For the text-containing cell, return its midpoint in (x, y) coordinate format. 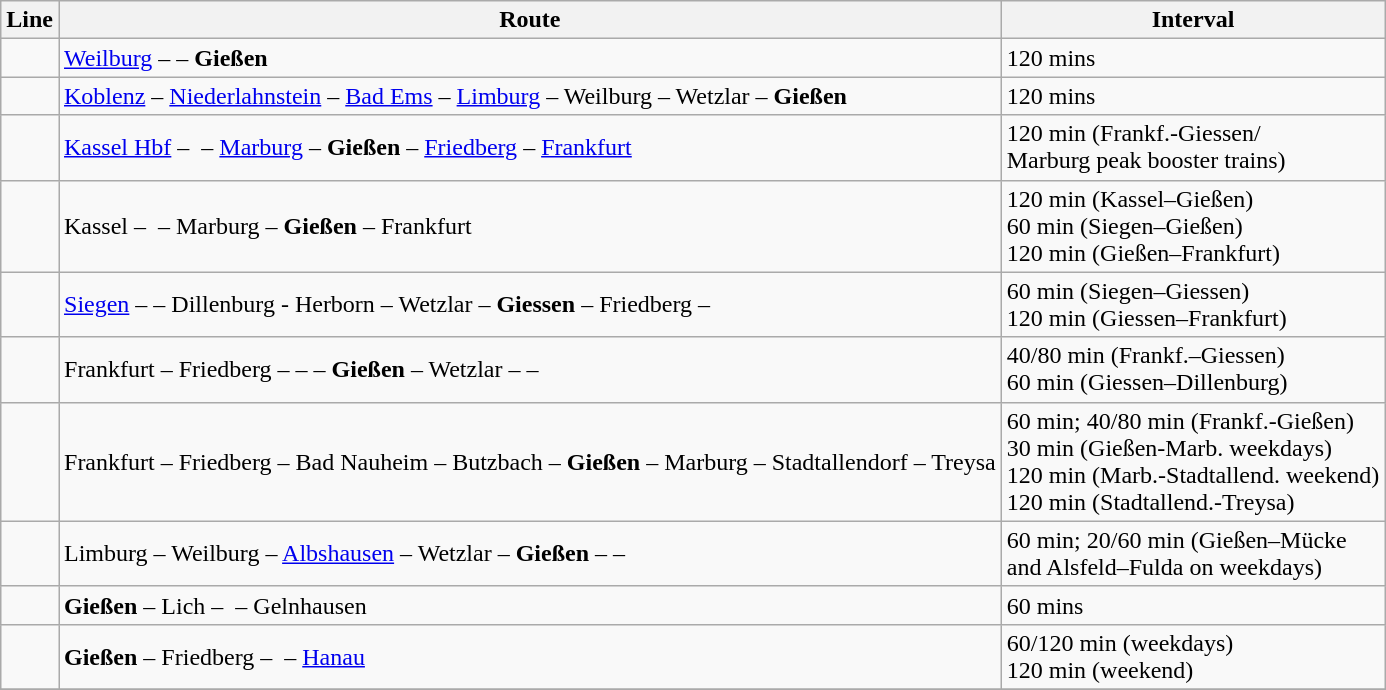
Line (30, 20)
Kassel – – Marburg – Gießen – Frankfurt (530, 226)
Limburg – Weilburg – Albshausen – Wetzlar – Gießen – – (530, 554)
60 min; 40/80 min (Frankf.-Gießen)30 min (Gießen-Marb. weekdays)120 min (Marb.-Stadtallend. weekend)120 min (Stadtallend.-Treysa) (1193, 462)
Weilburg – – Gießen (530, 58)
Frankfurt – Friedberg – Bad Nauheim – Butzbach – Gießen – Marburg – Stadtallendorf – Treysa (530, 462)
Frankfurt – Friedberg – – – Gießen – Wetzlar – – (530, 370)
120 min (Kassel–Gießen)60 min (Siegen–Gießen)120 min (Gießen–Frankfurt) (1193, 226)
60 min; 20/60 min (Gießen–Mückeand Alsfeld–Fulda on weekdays) (1193, 554)
Koblenz – Niederlahnstein – Bad Ems – Limburg – Weilburg – Wetzlar – Gießen (530, 96)
40/80 min (Frankf.–Giessen)60 min (Giessen–Dillenburg) (1193, 370)
Gießen – Friedberg – – Hanau (530, 656)
Interval (1193, 20)
Kassel Hbf – – Marburg – Gießen – Friedberg – Frankfurt (530, 148)
120 min (Frankf.-Giessen/Marburg peak booster trains) (1193, 148)
60/120 min (weekdays)120 min (weekend) (1193, 656)
60 mins (1193, 605)
Gießen – Lich – – Gelnhausen (530, 605)
Siegen – – Dillenburg - Herborn – Wetzlar – Giessen – Friedberg – (530, 304)
60 min (Siegen–Giessen) 120 min (Giessen–Frankfurt) (1193, 304)
Route (530, 20)
